For the text-containing cell, return its midpoint in (X, Y) coordinate format. 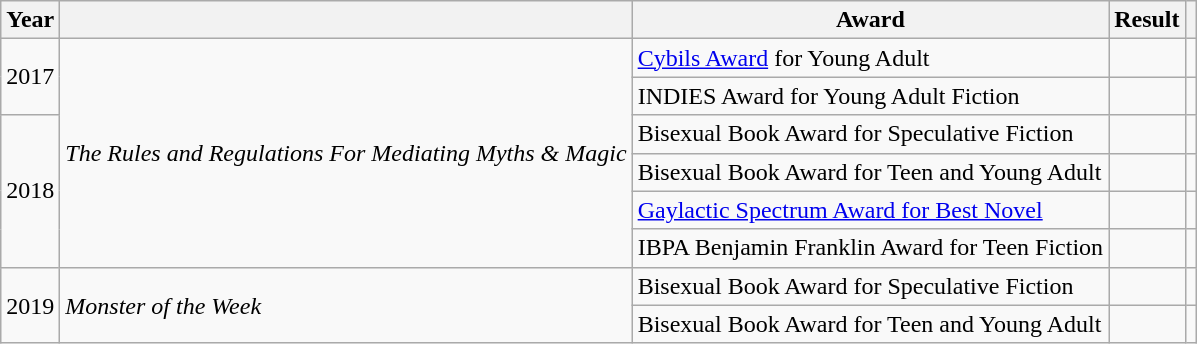
The Rules and Regulations For Mediating Myths & Magic (346, 153)
Award (870, 20)
2017 (30, 77)
IBPA Benjamin Franklin Award for Teen Fiction (870, 248)
Year (30, 20)
Cybils Award for Young Adult (870, 58)
Gaylactic Spectrum Award for Best Novel (870, 210)
Result (1147, 20)
INDIES Award for Young Adult Fiction (870, 96)
2019 (30, 305)
Monster of the Week (346, 305)
2018 (30, 191)
